Output the (X, Y) coordinate of the center of the cell containing the given text.  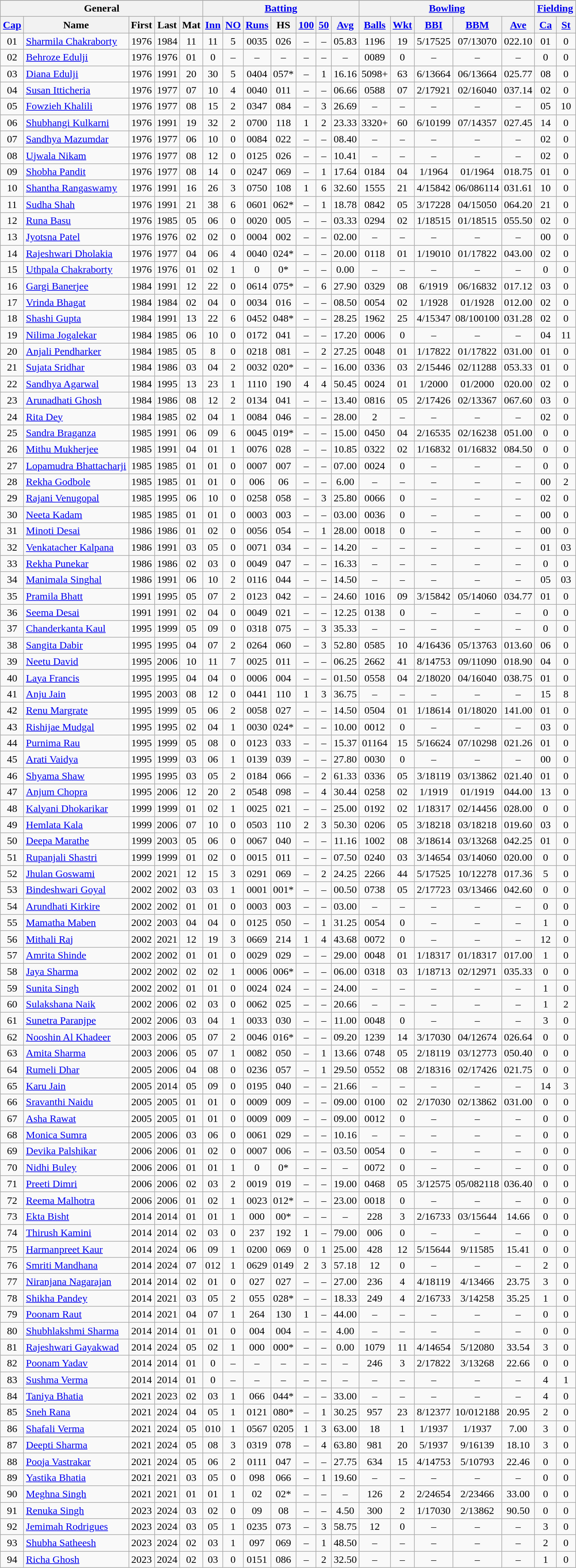
Pooja Vastrakar (76, 1461)
Kalyani Dhokarikar (76, 808)
034 (284, 547)
Rekha Punekar (76, 564)
3/18614 (434, 841)
27.00 (345, 1282)
05/14060 (477, 596)
16.33 (345, 564)
Rajeshwari Gayakwad (76, 1347)
4/18119 (434, 1282)
Asha Rawat (76, 1119)
5/10793 (477, 1461)
018.90 (519, 661)
35.33 (345, 629)
05.83 (345, 41)
Fowzieh Khalili (76, 106)
13.66 (345, 1053)
01/2000 (477, 384)
Mithu Mukherjee (76, 449)
000* (284, 1347)
72 (12, 1200)
Rupanjali Shastri (76, 857)
Thirush Kamini (76, 1233)
017.00 (519, 955)
00.50 (345, 890)
31.25 (345, 923)
050.40 (519, 1053)
053.33 (519, 368)
03/13268 (477, 841)
58.75 (345, 1527)
060 (284, 645)
04/12674 (477, 1037)
0032 (257, 368)
61 (12, 1021)
15.37 (345, 743)
27 (12, 465)
084 (284, 106)
83 (12, 1380)
05/082118 (477, 1184)
0023 (257, 1200)
3/15842 (434, 596)
24.25 (345, 874)
6/1919 (434, 286)
St (566, 25)
43.68 (345, 939)
16.00 (345, 368)
5/15644 (434, 1249)
1/18614 (434, 710)
Rumeli Dhar (76, 1070)
0294 (375, 221)
038.75 (519, 678)
031.61 (519, 188)
100 (306, 25)
027.45 (519, 123)
32.60 (345, 188)
0046 (257, 1037)
07/13070 (477, 41)
0071 (257, 547)
Sunetra Paranjpe (76, 1021)
001* (284, 890)
02/16040 (477, 90)
Shyama Shaw (76, 776)
080* (284, 1412)
58 (12, 971)
0319 (257, 1445)
1962 (375, 319)
0450 (375, 433)
246 (375, 1363)
043.00 (519, 253)
Purnima Rau (76, 743)
4.00 (345, 1331)
036.40 (519, 1184)
11.16 (345, 841)
01/1919 (477, 792)
06/16832 (477, 286)
081 (284, 351)
BBI (434, 25)
79.00 (345, 1233)
236 (375, 1282)
0205 (284, 1429)
03/12773 (477, 1053)
1/17822 (434, 351)
Nooshin Al Khadeer (76, 1037)
Sujata Sridhar (76, 368)
0235 (257, 1527)
19.60 (345, 1478)
0816 (375, 400)
0118 (375, 253)
50.45 (345, 384)
77 (12, 1282)
Neeta Kadam (76, 515)
0116 (257, 580)
020* (284, 368)
Rita Dey (76, 416)
79 (12, 1315)
18.10 (519, 1445)
69 (12, 1151)
0236 (257, 1070)
Ekta Bisht (76, 1216)
028* (284, 1298)
0001 (257, 890)
08/100100 (477, 319)
Nilima Jogalekar (76, 335)
0151 (257, 1559)
36 (12, 612)
0035 (257, 41)
Shafali Verma (76, 1429)
2/18020 (434, 678)
Pramila Bhatt (76, 596)
65 (12, 1086)
Last (167, 25)
86 (12, 1429)
13.40 (345, 400)
02/11288 (477, 368)
264 (257, 1315)
Vrinda Bhagat (76, 302)
012.00 (519, 302)
Rishijae Mudgal (76, 727)
Sangita Dabir (76, 645)
108 (284, 188)
3320+ (375, 123)
10/12278 (477, 874)
Mat (191, 25)
0247 (257, 172)
73 (12, 1216)
1079 (375, 1347)
5/1937 (434, 1445)
50.30 (345, 825)
0750 (257, 188)
03/18218 (477, 825)
Name (76, 25)
80 (12, 1331)
042.25 (519, 841)
17.64 (345, 172)
Sulakshana Naik (76, 1004)
044 (284, 580)
14.20 (345, 547)
40 (12, 678)
90.50 (519, 1510)
097 (257, 1543)
Shantha Rangaswamy (76, 188)
12.25 (345, 612)
03/13466 (477, 890)
54 (12, 906)
56 (12, 939)
64 (12, 1070)
1002 (375, 841)
93 (12, 1543)
Taniya Bhatia (76, 1396)
0264 (257, 645)
057* (284, 74)
70 (12, 1167)
43 (12, 727)
026.64 (519, 1037)
03/14060 (477, 857)
051.00 (519, 433)
63.00 (345, 1429)
07.00 (345, 465)
10.85 (345, 449)
62 (12, 1037)
08.40 (345, 139)
28 (12, 482)
Fielding (555, 9)
237 (257, 1233)
Poonam Yadav (76, 1363)
Sandhya Agarwal (76, 384)
02/14456 (477, 808)
0061 (257, 1135)
37 (12, 629)
Harmanpreet Kaur (76, 1249)
0138 (375, 612)
HS (284, 25)
82 (12, 1363)
18.33 (345, 1298)
Sushma Verma (76, 1380)
0111 (257, 1461)
Shikha Pandey (76, 1298)
27.75 (345, 1461)
5/12080 (477, 1347)
19.00 (345, 1184)
Hemlata Kala (76, 825)
084.50 (519, 449)
005 (284, 221)
3/18218 (434, 825)
Devika Palshikar (76, 1151)
075 (284, 629)
0441 (257, 694)
20.00 (345, 253)
09.20 (345, 1037)
35.25 (519, 1298)
02/13367 (477, 400)
0322 (375, 449)
Diana Edulji (76, 74)
0558 (375, 678)
52 (12, 874)
192 (284, 1233)
48 (12, 808)
32.50 (345, 1559)
3/12575 (434, 1184)
033 (284, 743)
0172 (257, 335)
81 (12, 1347)
94 (12, 1559)
0329 (375, 286)
14.66 (519, 1216)
Avg (345, 25)
Anju Jain (76, 694)
49 (12, 825)
0036 (375, 515)
Arunadhati Ghosh (76, 400)
055.50 (519, 221)
1016 (375, 596)
47 (12, 792)
34 (12, 580)
048* (284, 319)
021.75 (519, 1070)
126 (375, 1494)
1555 (375, 188)
71 (12, 1184)
20.66 (345, 1004)
Anjali Pendharker (76, 351)
030 (284, 1021)
23.75 (519, 1282)
Monica Sumra (76, 1135)
0503 (257, 825)
92 (12, 1527)
Inn (213, 25)
Anjum Chopra (76, 792)
4/16436 (434, 645)
031.28 (519, 319)
634 (375, 1461)
0076 (257, 449)
22.46 (519, 1461)
BBM (477, 25)
2/23466 (477, 1494)
3/18119 (434, 776)
01/1928 (477, 302)
024 (284, 988)
2/18119 (434, 1053)
68 (12, 1135)
Mamatha Maben (76, 923)
4/15842 (434, 188)
45 (12, 760)
428 (375, 1249)
0121 (257, 1412)
23.00 (345, 1200)
Shashi Gupta (76, 319)
52.80 (345, 645)
Sravanthi Naidu (76, 1102)
16.16 (345, 74)
067.60 (519, 400)
0738 (375, 890)
0291 (257, 874)
85 (12, 1412)
021.40 (519, 776)
4/14753 (434, 1461)
46 (12, 776)
Renu Margrate (76, 710)
66 (12, 1102)
2/17030 (434, 1102)
02/16238 (477, 433)
019.60 (519, 825)
0552 (375, 1070)
33 (12, 564)
01/18515 (477, 221)
03.50 (345, 1151)
07/10298 (477, 743)
062* (284, 205)
0058 (257, 710)
21.66 (345, 1086)
9/11585 (477, 1249)
Renuka Singh (76, 1510)
044.00 (519, 792)
07.50 (345, 857)
1/17030 (434, 1510)
06.00 (345, 971)
42 (12, 710)
03/15644 (477, 1216)
054 (284, 531)
0067 (257, 841)
88 (12, 1461)
Sunita Singh (76, 988)
Seema Desai (76, 612)
034.77 (519, 596)
17.20 (345, 335)
3/17228 (434, 205)
4/15347 (434, 319)
017.12 (519, 286)
Susan Itticheria (76, 90)
057 (284, 1070)
019* (284, 433)
2/16535 (434, 433)
Poonam Raut (76, 1315)
Runs (257, 25)
22.66 (519, 1363)
078 (284, 1445)
1/19010 (434, 253)
1/2000 (434, 384)
30.44 (345, 792)
1239 (375, 1037)
75 (12, 1249)
03.33 (345, 221)
General (102, 9)
Deepa Marathe (76, 841)
Behroze Edulji (76, 57)
7.00 (519, 1429)
0588 (375, 90)
06/13664 (477, 74)
27.80 (345, 760)
30.25 (345, 1412)
0134 (257, 400)
3/14258 (477, 1298)
017.36 (519, 874)
2/17426 (434, 400)
6/10199 (434, 123)
025.77 (519, 74)
36.75 (345, 694)
Minoti Desai (76, 531)
016 (284, 302)
10/012188 (477, 1412)
012 (213, 1266)
29.50 (345, 1070)
055 (257, 1298)
89 (12, 1478)
2/17921 (434, 90)
0504 (375, 710)
0149 (284, 1266)
0195 (257, 1086)
08.50 (345, 302)
Runa Basu (76, 221)
981 (375, 1445)
10.16 (345, 1135)
Richa Ghosh (76, 1559)
037.14 (519, 90)
57.18 (345, 1266)
02.00 (345, 237)
Yastika Bhatia (76, 1478)
141.00 (519, 710)
31 (12, 531)
1/18515 (434, 221)
57 (12, 955)
012* (284, 1200)
044* (284, 1396)
84 (12, 1396)
First (141, 25)
Neetu David (76, 661)
042.60 (519, 890)
007 (284, 465)
NO (233, 25)
Niranjana Nagarajan (76, 1282)
15.41 (519, 1249)
23.33 (345, 123)
130 (284, 1315)
Sneh Rana (76, 1412)
55 (12, 923)
Preeti Dimri (76, 1184)
3/17030 (434, 1037)
1/1919 (434, 792)
Amrita Shinde (76, 955)
Karu Jain (76, 1086)
118 (284, 123)
228 (375, 1216)
Wkt (402, 25)
1/1964 (434, 172)
0669 (257, 939)
1196 (375, 41)
Bowling (447, 9)
Venkatacher Kalpana (76, 547)
8/14753 (434, 661)
022.10 (519, 41)
013.60 (519, 645)
046 (284, 416)
90 (12, 1494)
0468 (375, 1184)
Jemimah Rodrigues (76, 1527)
0045 (257, 433)
02/12971 (477, 971)
0033 (257, 1021)
028 (284, 449)
0842 (375, 205)
5/16624 (434, 743)
6/13664 (434, 74)
2/24654 (434, 1494)
10.00 (345, 727)
0452 (257, 319)
0066 (375, 498)
Mithali Raj (76, 939)
25.80 (345, 498)
6.00 (345, 482)
01/1964 (477, 172)
0056 (257, 531)
0004 (257, 237)
00* (284, 1216)
2/17822 (434, 1363)
190 (284, 384)
02/13862 (477, 1102)
025 (284, 1004)
Shobha Pandit (76, 172)
03/13862 (477, 776)
0548 (257, 792)
Shubhlakshmi Sharma (76, 1331)
2662 (375, 661)
Ujwala Nikam (76, 155)
63.80 (345, 1445)
Smriti Mandhana (76, 1266)
01/18020 (477, 710)
Shubhangi Kulkarni (76, 123)
019 (284, 1184)
1110 (257, 384)
27.90 (345, 286)
04/16040 (477, 678)
4/14654 (434, 1347)
04/15050 (477, 205)
957 (375, 1412)
Rekha Godbole (76, 482)
24 (12, 416)
0614 (257, 286)
Deepti Sharma (76, 1445)
53 (12, 890)
18.78 (345, 205)
2/15446 (434, 368)
Nidhi Buley (76, 1167)
2266 (375, 874)
24.00 (345, 988)
Rajani Venugopal (76, 498)
0089 (375, 57)
300 (375, 1510)
61.33 (345, 776)
Ave (519, 25)
15.00 (345, 433)
016* (284, 1037)
Chanderkanta Kaul (76, 629)
058 (284, 498)
Arundhati Kirkire (76, 906)
26.69 (345, 106)
4.50 (345, 1510)
Manimala Singhal (76, 580)
021.26 (519, 743)
Amita Sharma (76, 1053)
7 (233, 661)
06.25 (345, 661)
09/11090 (477, 661)
0601 (257, 205)
086 (284, 1559)
0062 (257, 1004)
0082 (257, 1053)
74 (12, 1233)
0206 (375, 825)
Sharmila Chakraborty (76, 41)
3/13268 (477, 1363)
Bindeshwari Goyal (76, 890)
2/18316 (434, 1070)
2/13862 (477, 1510)
Meghna Singh (76, 1494)
24.60 (345, 596)
0100 (375, 1102)
4/13466 (477, 1282)
Uthpala Chakraborty (76, 270)
0015 (257, 857)
Sudha Shah (76, 205)
006* (284, 971)
Jhulan Goswami (76, 874)
02* (284, 1494)
064.20 (519, 205)
3/14654 (434, 857)
0404 (257, 74)
0629 (257, 1266)
28.25 (345, 319)
Gargi Banerjee (76, 286)
01164 (375, 743)
91 (12, 1510)
17 (12, 302)
0218 (257, 351)
Jaya Sharma (76, 971)
Arati Vaidya (76, 760)
01/18317 (477, 955)
20.95 (519, 1412)
0034 (257, 302)
035.33 (519, 971)
44.00 (345, 1315)
075* (284, 286)
Rajeshwari Dholakia (76, 253)
039 (284, 760)
06.66 (345, 90)
018.75 (519, 172)
0029 (257, 955)
Batting (281, 9)
59 (12, 988)
0019 (257, 1184)
5098+ (375, 74)
51 (12, 857)
Ca (546, 25)
01.50 (345, 678)
010 (213, 1429)
27.25 (345, 351)
0200 (257, 1249)
07/14357 (477, 123)
0192 (375, 808)
29 (12, 498)
01/16832 (477, 449)
0567 (257, 1429)
48.50 (345, 1543)
87 (12, 1445)
29.00 (345, 955)
Sandra Braganza (76, 433)
002 (284, 237)
0700 (257, 123)
Laya Francis (76, 678)
028.00 (519, 808)
249 (375, 1298)
Sandhya Mazumdar (76, 139)
0139 (257, 760)
042 (284, 596)
1/1928 (434, 302)
Cap (12, 25)
073 (284, 1527)
Reema Malhotra (76, 1200)
05/13763 (477, 645)
39 (12, 661)
0347 (257, 106)
Shubha Satheesh (76, 1543)
Jyotsna Patel (76, 237)
0240 (375, 857)
214 (284, 939)
8/12377 (434, 1412)
1/16832 (434, 449)
Balls (375, 25)
33.54 (519, 1347)
Lopamudra Bhattacharji (76, 465)
9/16139 (477, 1445)
78 (12, 1298)
67 (12, 1119)
02/17426 (477, 1070)
35 (12, 596)
2/17723 (434, 890)
10.41 (345, 155)
06/086114 (477, 188)
76 (12, 1266)
0585 (375, 645)
022 (284, 139)
0020 (257, 221)
0748 (375, 1053)
11.00 (345, 1021)
1/18713 (434, 971)
